Locate the cell with the specified text and output its [X, Y] center coordinate. 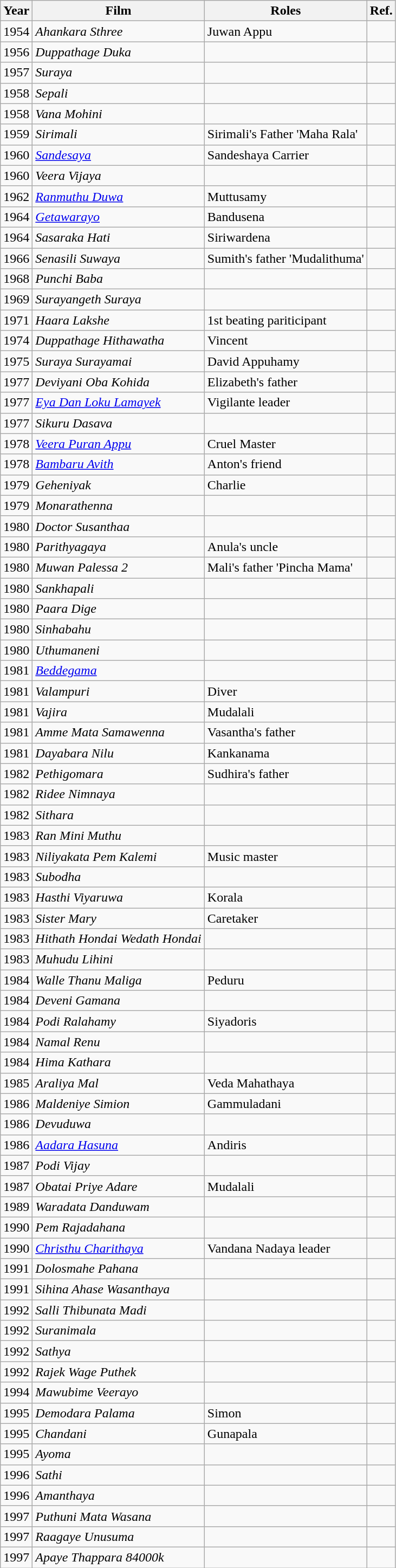
Sithara [119, 815]
Valampuri [119, 691]
Sihina Ahase Wasanthaya [119, 1290]
Raagaye Unusuma [119, 1537]
Simon [285, 1413]
Sudhira's father [285, 774]
Sandeshaya Carrier [285, 155]
Sathi [119, 1475]
Cruel Master [285, 444]
Sirimali's Father 'Maha Rala' [285, 134]
Getawarayo [119, 217]
Ranmuthu Duwa [119, 196]
1975 [16, 361]
Pethigomara [119, 774]
Puthuni Mata Wasana [119, 1516]
Andiris [285, 1145]
Sirimali [119, 134]
Walle Thanu Maliga [119, 980]
1962 [16, 196]
Suraya [119, 73]
1966 [16, 258]
Muttusamy [285, 196]
Gunapala [285, 1434]
Sister Mary [119, 918]
Vajira [119, 712]
Aadara Hasuna [119, 1145]
Veda Mahathaya [285, 1083]
Bandusena [285, 217]
Vandana Nadaya leader [285, 1248]
Ridee Nimnaya [119, 794]
Vigilante leader [285, 403]
Year [16, 11]
Salli Thibunata Madi [119, 1310]
Demodara Palama [119, 1413]
Punchi Baba [119, 279]
David Appuhamy [285, 361]
Juwan Appu [285, 31]
Waradata Danduwam [119, 1207]
Vasantha's father [285, 733]
1985 [16, 1083]
Sumith's father 'Mudalithuma' [285, 258]
Ref. [381, 11]
Parithyagaya [119, 547]
Sasaraka Hati [119, 237]
Siyadoris [285, 1021]
Sepali [119, 93]
Mawubime Veerayo [119, 1392]
Music master [285, 856]
Doctor Susanthaa [119, 526]
Dayabara Nilu [119, 753]
1957 [16, 73]
Sankhapali [119, 588]
Monarathenna [119, 506]
Muhudu Lihini [119, 960]
Chandani [119, 1434]
Deviyani Oba Kohida [119, 382]
Gammuladani [285, 1104]
Bambaru Avith [119, 464]
Suranimala [119, 1331]
Mali's father 'Pincha Mama' [285, 567]
Siriwardena [285, 237]
Surayangeth Suraya [119, 300]
Senasili Suwaya [119, 258]
Haara Lakshe [119, 320]
Anton's friend [285, 464]
1956 [16, 52]
Anula's uncle [285, 547]
Geheniyak [119, 485]
Korala [285, 897]
Sikuru Dasava [119, 423]
Caretaker [285, 918]
Roles [285, 11]
1971 [16, 320]
Niliyakata Pem Kalemi [119, 856]
Charlie [285, 485]
Dolosmahe Pahana [119, 1269]
Duppathage Duka [119, 52]
Ahankara Sthree [119, 31]
Kankanama [285, 753]
Veera Puran Appu [119, 444]
Amanthaya [119, 1495]
Podi Vijay [119, 1165]
Deveni Gamana [119, 1001]
Christhu Charithaya [119, 1248]
Film [119, 11]
1969 [16, 300]
Beddegama [119, 671]
Paara Dige [119, 609]
Devuduwa [119, 1124]
Podi Ralahamy [119, 1021]
Pem Rajadahana [119, 1227]
Hasthi Viyaruwa [119, 897]
Elizabeth's father [285, 382]
1974 [16, 341]
Ran Mini Muthu [119, 835]
1989 [16, 1207]
Obatai Priye Adare [119, 1186]
1954 [16, 31]
Diver [285, 691]
Peduru [285, 980]
Eya Dan Loku Lamayek [119, 403]
Hithath Hondai Wedath Hondai [119, 939]
Apaye Thappara 84000k [119, 1557]
Araliya Mal [119, 1083]
Veera Vijaya [119, 176]
Rajek Wage Puthek [119, 1372]
1st beating pariticipant [285, 320]
1968 [16, 279]
Maldeniye Simion [119, 1104]
Muwan Palessa 2 [119, 567]
Sandesaya [119, 155]
Hima Kathara [119, 1062]
Amme Mata Samawenna [119, 733]
Ayoma [119, 1454]
Vincent [285, 341]
Vana Mohini [119, 114]
Suraya Surayamai [119, 361]
Namal Renu [119, 1042]
1959 [16, 134]
Sinhabahu [119, 630]
1994 [16, 1392]
Sathya [119, 1351]
Subodha [119, 877]
Uthumaneni [119, 650]
Duppathage Hithawatha [119, 341]
